For the text-containing cell, return its midpoint in (x, y) coordinate format. 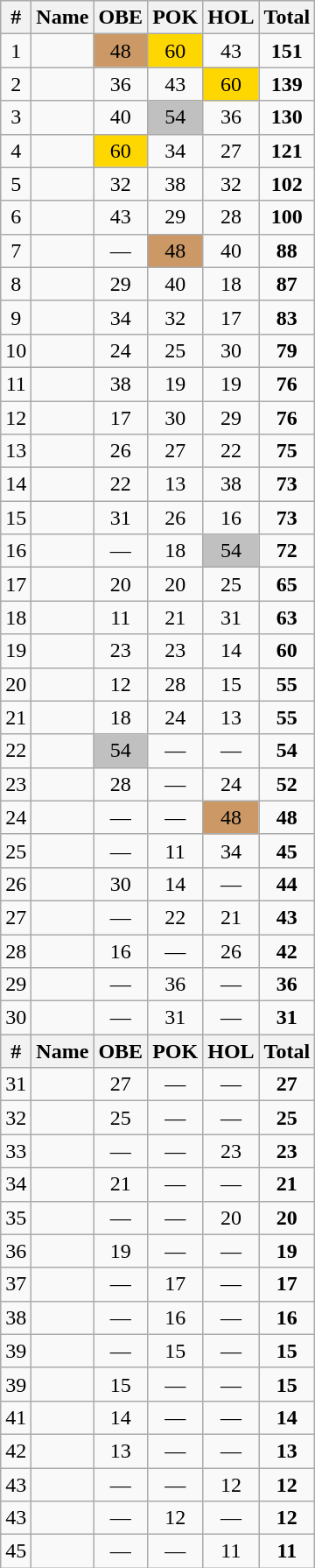
35 (16, 1218)
41 (16, 1417)
37 (16, 1284)
75 (287, 451)
44 (287, 884)
88 (287, 251)
6 (16, 217)
72 (287, 551)
9 (16, 317)
52 (287, 784)
65 (287, 584)
83 (287, 317)
79 (287, 350)
2 (16, 84)
139 (287, 84)
4 (16, 151)
151 (287, 51)
87 (287, 284)
10 (16, 350)
63 (287, 618)
7 (16, 251)
1 (16, 51)
33 (16, 1151)
121 (287, 151)
100 (287, 217)
5 (16, 184)
130 (287, 117)
3 (16, 117)
8 (16, 284)
102 (287, 184)
